From the cell containing the given text, extract its center point as [X, Y] coordinate. 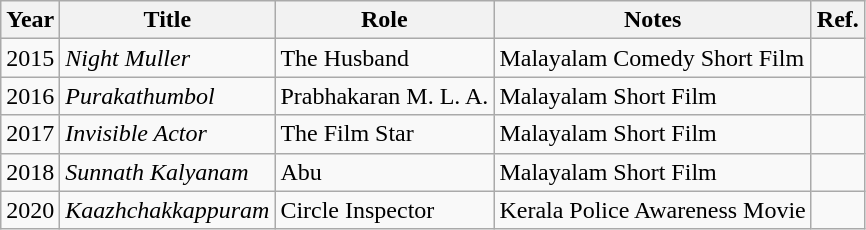
Purakathumbol [168, 96]
2018 [30, 172]
Invisible Actor [168, 134]
Kaazhchakkappuram [168, 210]
2016 [30, 96]
Prabhakaran M. L. A. [384, 96]
2017 [30, 134]
Malayalam Comedy Short Film [652, 58]
2020 [30, 210]
2015 [30, 58]
The Film Star [384, 134]
Abu [384, 172]
Night Muller [168, 58]
Year [30, 20]
Kerala Police Awareness Movie [652, 210]
Circle Inspector [384, 210]
The Husband [384, 58]
Title [168, 20]
Role [384, 20]
Ref. [838, 20]
Sunnath Kalyanam [168, 172]
Notes [652, 20]
